Output the [x, y] coordinate of the center of the cell containing the given text.  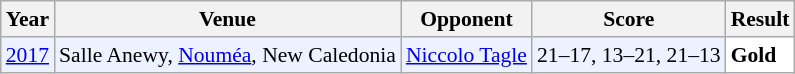
Year [28, 19]
2017 [28, 55]
Opponent [466, 19]
Venue [228, 19]
Niccolo Tagle [466, 55]
Result [760, 19]
Score [629, 19]
Salle Anewy, Nouméa, New Caledonia [228, 55]
21–17, 13–21, 21–13 [629, 55]
Gold [760, 55]
